Provide the (x, y) coordinate of the cell's center where the given text is located.  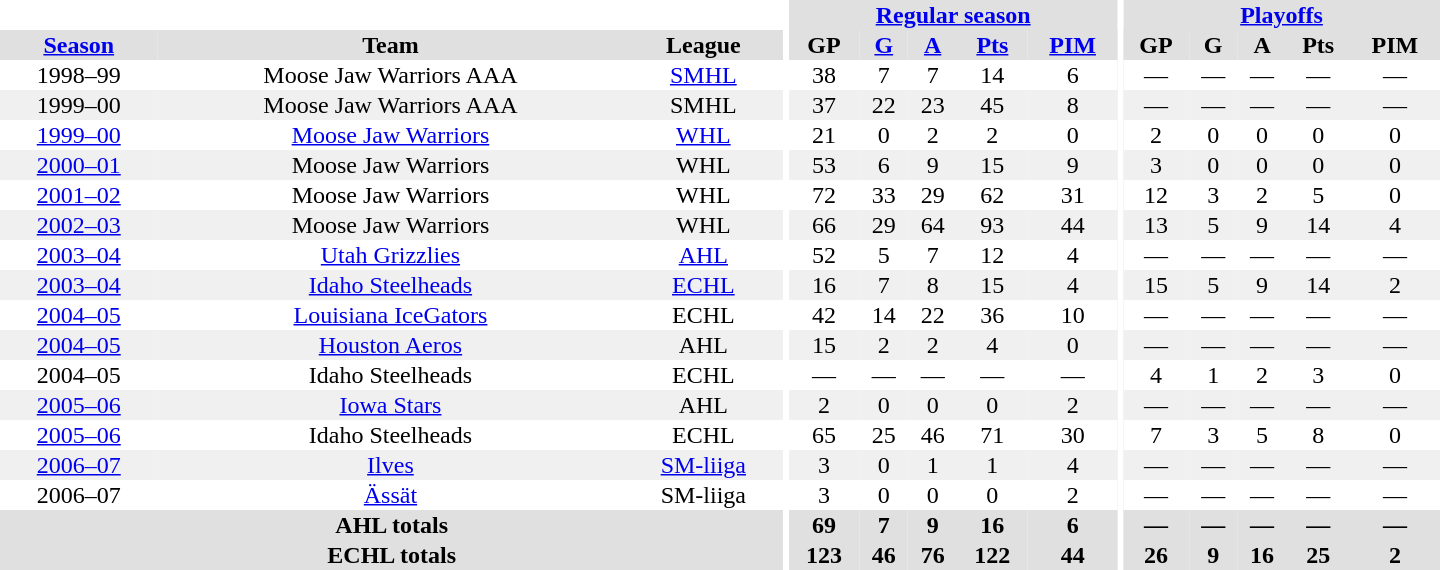
ECHL totals (392, 555)
Season (79, 45)
66 (824, 225)
Team (391, 45)
Louisiana IceGators (391, 315)
Iowa Stars (391, 405)
1998–99 (79, 75)
Playoffs (1282, 15)
23 (932, 105)
Ässät (391, 495)
10 (1073, 315)
64 (932, 225)
33 (884, 195)
71 (992, 435)
53 (824, 165)
Houston Aeros (391, 345)
2000–01 (79, 165)
13 (1156, 225)
62 (992, 195)
42 (824, 315)
76 (932, 555)
31 (1073, 195)
2001–02 (79, 195)
38 (824, 75)
65 (824, 435)
72 (824, 195)
AHL totals (392, 525)
93 (992, 225)
122 (992, 555)
52 (824, 255)
21 (824, 135)
2002–03 (79, 225)
37 (824, 105)
26 (1156, 555)
League (703, 45)
36 (992, 315)
45 (992, 105)
30 (1073, 435)
Ilves (391, 465)
123 (824, 555)
69 (824, 525)
Utah Grizzlies (391, 255)
Regular season (954, 15)
